For the text-containing cell, return its midpoint in (X, Y) coordinate format. 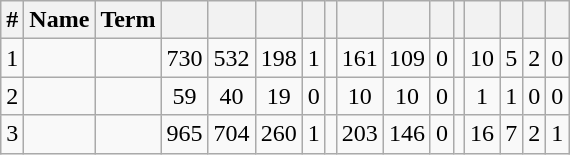
965 (184, 134)
19 (278, 96)
730 (184, 58)
161 (360, 58)
704 (232, 134)
146 (406, 134)
59 (184, 96)
203 (360, 134)
7 (512, 134)
Term (128, 20)
109 (406, 58)
16 (482, 134)
260 (278, 134)
198 (278, 58)
Name (60, 20)
3 (12, 134)
# (12, 20)
5 (512, 58)
40 (232, 96)
532 (232, 58)
